Identify which cell holds the provided text, then report its (X, Y) central coordinate. 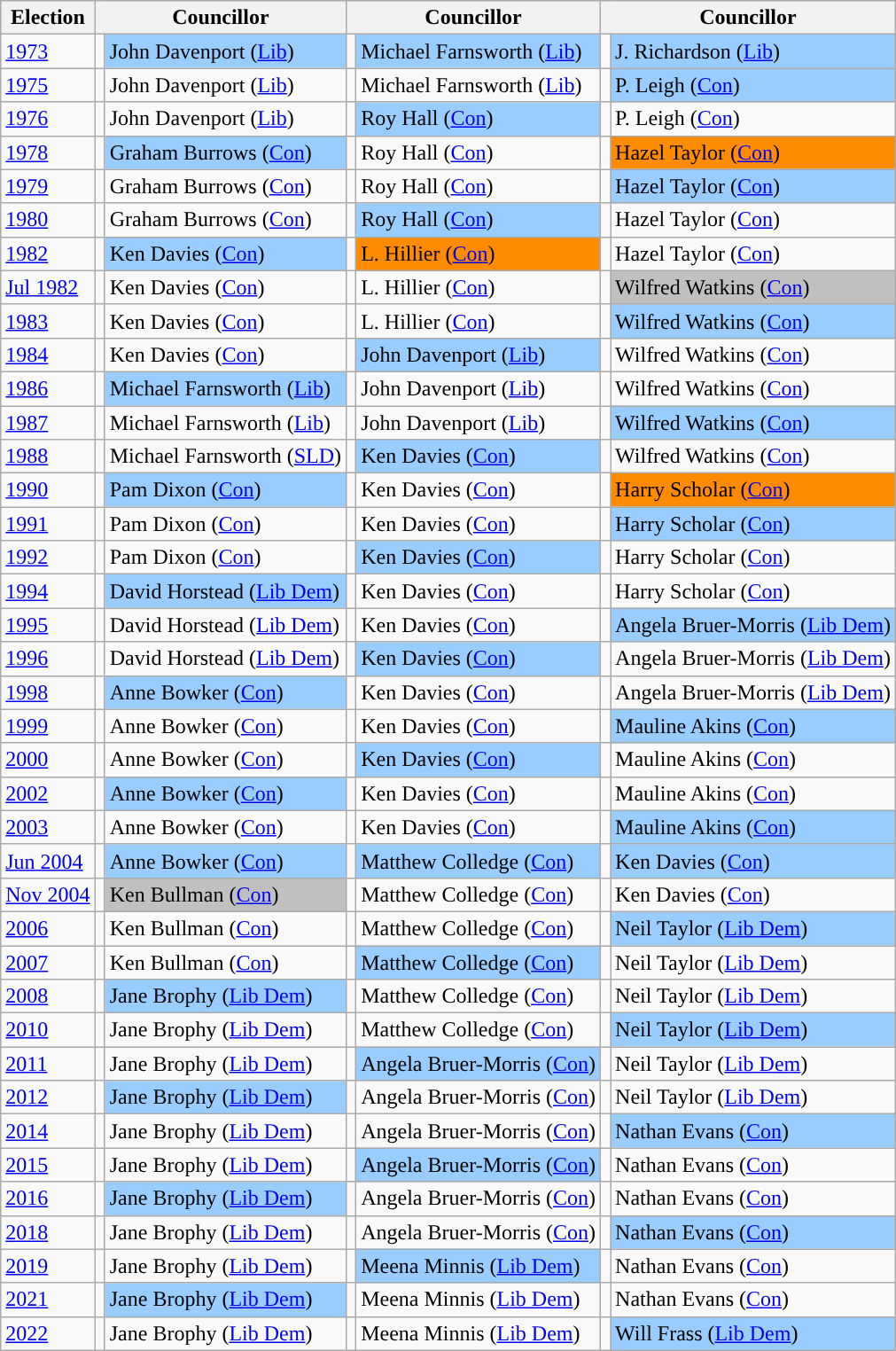
1973 (48, 51)
Jun 2004 (48, 861)
1998 (48, 692)
2015 (48, 1165)
1987 (48, 423)
2008 (48, 996)
2000 (48, 760)
2002 (48, 793)
Michael Farnsworth (SLD) (225, 457)
1988 (48, 457)
2019 (48, 1266)
1982 (48, 254)
2011 (48, 1064)
1979 (48, 186)
2018 (48, 1232)
1978 (48, 152)
Election (48, 18)
2022 (48, 1333)
2010 (48, 1030)
Jul 1982 (48, 287)
J. Richardson (Lib) (753, 51)
1975 (48, 85)
Nov 2004 (48, 894)
1976 (48, 119)
2006 (48, 928)
1994 (48, 591)
1983 (48, 321)
2014 (48, 1131)
1999 (48, 726)
1992 (48, 558)
1995 (48, 625)
1980 (48, 220)
2021 (48, 1300)
1984 (48, 355)
1996 (48, 659)
2003 (48, 827)
2012 (48, 1097)
Will Frass (Lib Dem) (753, 1333)
1991 (48, 524)
2016 (48, 1199)
2007 (48, 962)
1986 (48, 388)
1990 (48, 490)
